From the cell containing the given text, extract its center point as (x, y) coordinate. 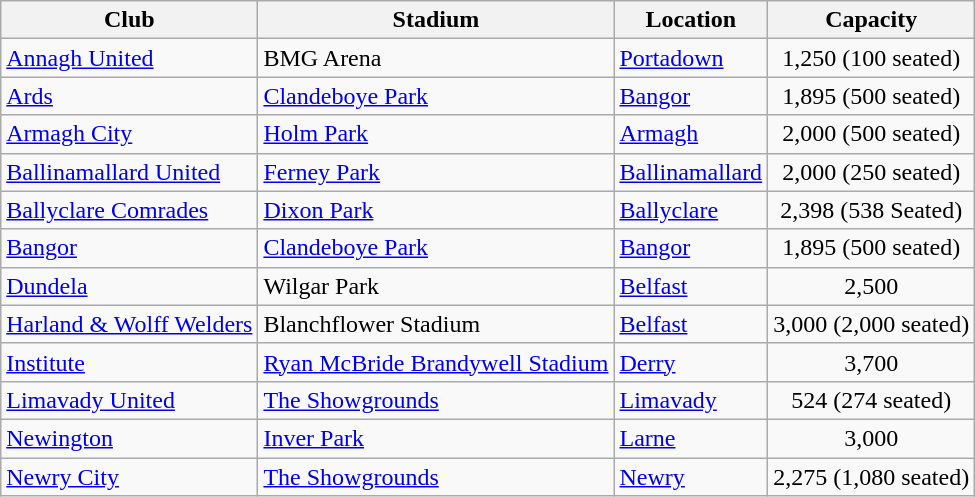
Blanchflower Stadium (436, 324)
524 (274 seated) (872, 400)
Limavady (691, 400)
Newington (130, 438)
Ferney Park (436, 172)
2,398 (538 Seated) (872, 210)
Inver Park (436, 438)
Ballyclare Comrades (130, 210)
1,250 (100 seated) (872, 58)
Armagh City (130, 134)
Newry City (130, 477)
Institute (130, 362)
Harland & Wolff Welders (130, 324)
2,000 (250 seated) (872, 172)
Ballinamallard United (130, 172)
Larne (691, 438)
Ards (130, 96)
Annagh United (130, 58)
Newry (691, 477)
Stadium (436, 20)
3,700 (872, 362)
Derry (691, 362)
2,000 (500 seated) (872, 134)
Holm Park (436, 134)
Capacity (872, 20)
BMG Arena (436, 58)
Dixon Park (436, 210)
Dundela (130, 286)
Club (130, 20)
Location (691, 20)
Armagh (691, 134)
Limavady United (130, 400)
2,275 (1,080 seated) (872, 477)
3,000 (872, 438)
Ballinamallard (691, 172)
Portadown (691, 58)
2,500 (872, 286)
Ballyclare (691, 210)
Ryan McBride Brandywell Stadium (436, 362)
3,000 (2,000 seated) (872, 324)
Wilgar Park (436, 286)
